Return (X, Y) of the center of cell containing provided text 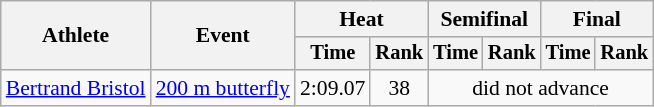
Heat (362, 19)
2:09.07 (332, 88)
did not advance (540, 88)
Athlete (76, 36)
Bertrand Bristol (76, 88)
Semifinal (484, 19)
38 (399, 88)
Final (597, 19)
200 m butterfly (223, 88)
Event (223, 36)
